Capture the cell that displays the provided text and extract its [x, y] central coordinate. 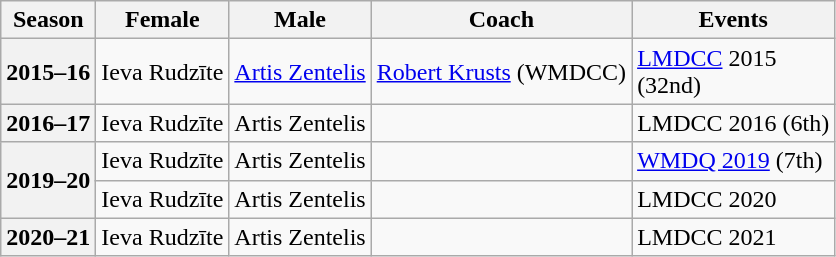
LMDCC 2021 [734, 237]
2019–20 [48, 180]
Events [734, 20]
Male [300, 20]
LMDCC 2016 (6th) [734, 123]
Coach [501, 20]
Robert Krusts (WMDCC) [501, 72]
Season [48, 20]
2015–16 [48, 72]
2016–17 [48, 123]
LMDCC 2020 [734, 199]
WMDQ 2019 (7th) [734, 161]
Female [162, 20]
2020–21 [48, 237]
LMDCC 2015 (32nd) [734, 72]
